Find where the given text appears and provide that cell's center as [X, Y] coordinate. 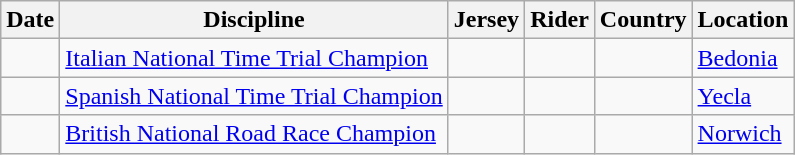
Location [743, 20]
Discipline [254, 20]
Country [643, 20]
Italian National Time Trial Champion [254, 58]
Jersey [486, 20]
Bedonia [743, 58]
Spanish National Time Trial Champion [254, 96]
Rider [560, 20]
Date [30, 20]
Norwich [743, 134]
British National Road Race Champion [254, 134]
Yecla [743, 96]
